Find where the given text appears and provide that cell's center as [x, y] coordinate. 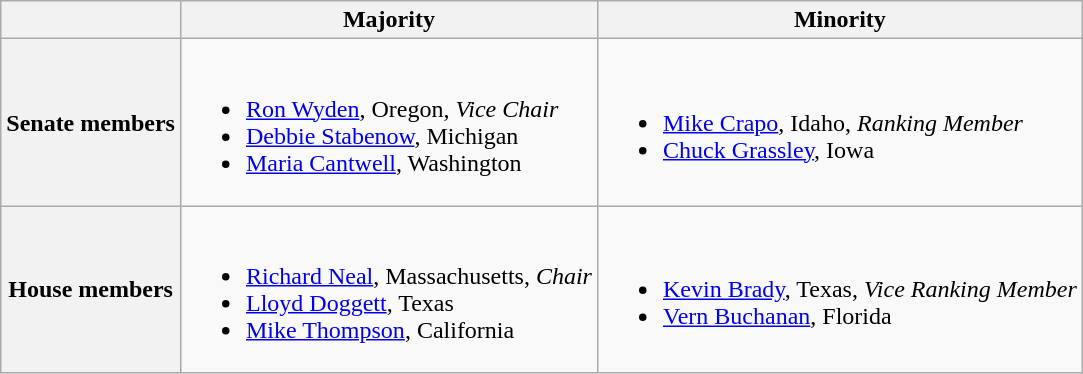
Mike Crapo, Idaho, Ranking MemberChuck Grassley, Iowa [840, 122]
Ron Wyden, Oregon, Vice ChairDebbie Stabenow, MichiganMaria Cantwell, Washington [388, 122]
Majority [388, 20]
Minority [840, 20]
Richard Neal, Massachusetts, ChairLloyd Doggett, TexasMike Thompson, California [388, 290]
House members [91, 290]
Senate members [91, 122]
Kevin Brady, Texas, Vice Ranking MemberVern Buchanan, Florida [840, 290]
